Provide the [x, y] coordinate of the cell's center where the given text is located.  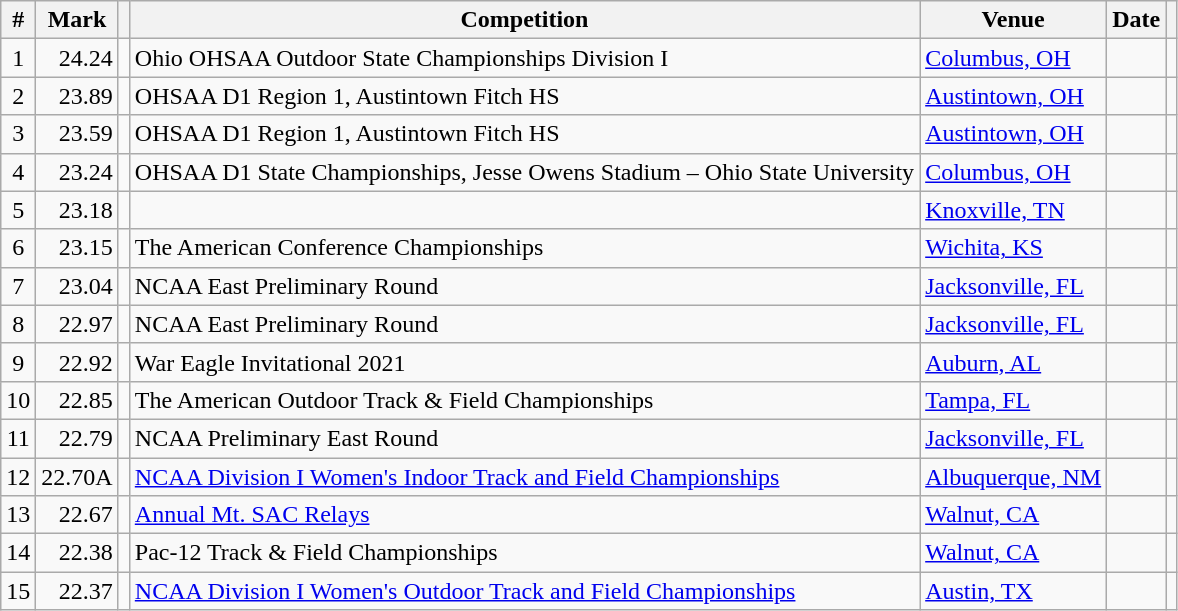
Knoxville, TN [1014, 210]
5 [18, 210]
23.04 [77, 286]
22.67 [77, 515]
NCAA Division I Women's Outdoor Track and Field Championships [524, 591]
Annual Mt. SAC Relays [524, 515]
The American Conference Championships [524, 248]
War Eagle Invitational 2021 [524, 362]
12 [18, 477]
Pac-12 Track & Field Championships [524, 553]
Date [1136, 20]
22.38 [77, 553]
9 [18, 362]
23.18 [77, 210]
24.24 [77, 58]
NCAA Preliminary East Round [524, 438]
Austin, TX [1014, 591]
10 [18, 400]
Tampa, FL [1014, 400]
23.89 [77, 96]
4 [18, 172]
Albuquerque, NM [1014, 477]
6 [18, 248]
13 [18, 515]
23.15 [77, 248]
Auburn, AL [1014, 362]
1 [18, 58]
14 [18, 553]
22.92 [77, 362]
Wichita, KS [1014, 248]
The American Outdoor Track & Field Championships [524, 400]
Venue [1014, 20]
3 [18, 134]
22.97 [77, 324]
Competition [524, 20]
Mark [77, 20]
# [18, 20]
OHSAA D1 State Championships, Jesse Owens Stadium – Ohio State University [524, 172]
Ohio OHSAA Outdoor State Championships Division I [524, 58]
11 [18, 438]
8 [18, 324]
15 [18, 591]
2 [18, 96]
23.59 [77, 134]
22.70A [77, 477]
23.24 [77, 172]
22.37 [77, 591]
NCAA Division I Women's Indoor Track and Field Championships [524, 477]
22.79 [77, 438]
22.85 [77, 400]
7 [18, 286]
